Extract the [x, y] coordinate from the center of the cell holding the provided text.  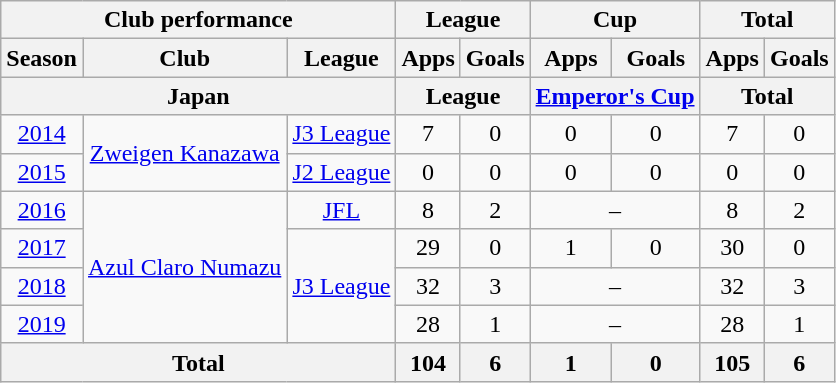
Club [184, 58]
2016 [42, 210]
2015 [42, 172]
Japan [198, 96]
2018 [42, 286]
J2 League [342, 172]
JFL [342, 210]
Azul Claro Numazu [184, 267]
Season [42, 58]
29 [428, 248]
Zweigen Kanazawa [184, 153]
2017 [42, 248]
30 [732, 248]
Club performance [198, 20]
2014 [42, 134]
Emperor's Cup [615, 96]
105 [732, 362]
Cup [615, 20]
104 [428, 362]
2019 [42, 324]
